Determine the [X, Y] coordinate at the center of the cell enclosing the given text.  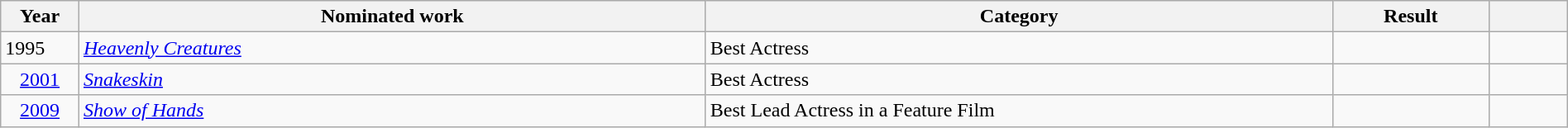
1995 [40, 48]
Result [1411, 17]
Category [1019, 17]
Snakeskin [392, 79]
2001 [40, 79]
Year [40, 17]
Nominated work [392, 17]
Show of Hands [392, 111]
Heavenly Creatures [392, 48]
2009 [40, 111]
Best Lead Actress in a Feature Film [1019, 111]
